Find where the given text appears and provide that cell's center as [x, y] coordinate. 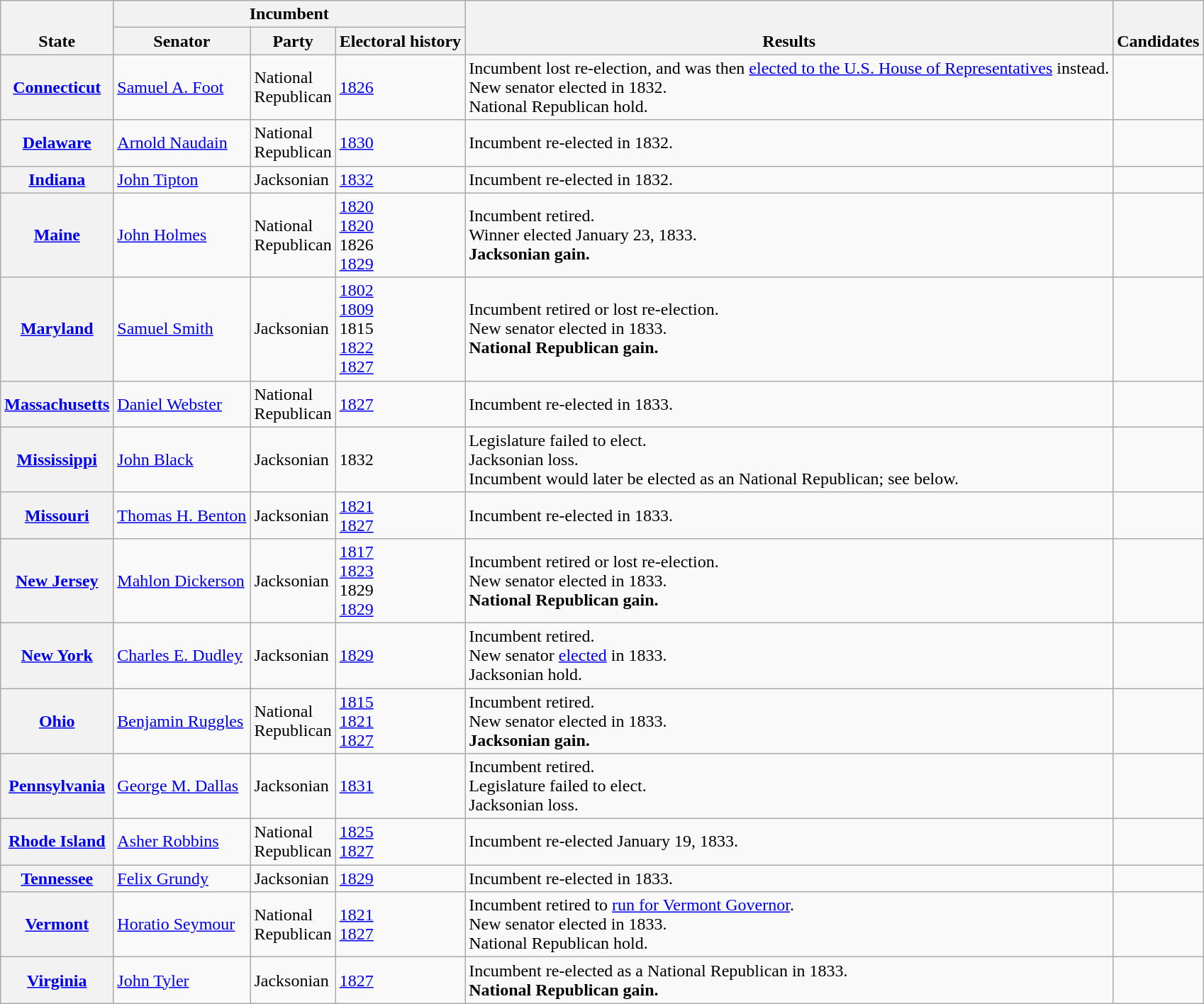
New Jersey [57, 580]
Samuel A. Foot [182, 87]
Indiana [57, 179]
Tennessee [57, 878]
Asher Robbins [182, 842]
Mahlon Dickerson [182, 580]
Incumbent lost re-election, and was then elected to the U.S. House of Representatives instead.New senator elected in 1832.National Republican hold. [789, 87]
Incumbent re-elected January 19, 1833. [789, 842]
New York [57, 655]
Incumbent retired.Winner elected January 23, 1833.Jacksonian gain. [789, 235]
Charles E. Dudley [182, 655]
Maryland [57, 329]
Candidates [1159, 28]
Vermont [57, 925]
John Tipton [182, 179]
John Black [182, 459]
Legislature failed to elect.Jacksonian loss.Incumbent would later be elected as an National Republican; see below. [789, 459]
Maine [57, 235]
181518211827 [400, 720]
Massachusetts [57, 404]
Connecticut [57, 87]
Samuel Smith [182, 329]
John Holmes [182, 235]
Incumbent retired to run for Vermont Governor.New senator elected in 1833.National Republican hold. [789, 925]
Senator [182, 41]
John Tyler [182, 980]
Pennsylvania [57, 786]
Incumbent retired.Legislature failed to elect.Jacksonian loss. [789, 786]
Mississippi [57, 459]
Incumbent [289, 14]
Virginia [57, 980]
Felix Grundy [182, 878]
Party [293, 41]
Delaware [57, 143]
Thomas H. Benton [182, 515]
Rhode Island [57, 842]
Horatio Seymour [182, 925]
1820 18201826 1829 [400, 235]
181718231829 1829 [400, 580]
1826 [400, 87]
1831 [400, 786]
Daniel Webster [182, 404]
Incumbent retired.New senator elected in 1833.Jacksonian hold. [789, 655]
Arnold Naudain [182, 143]
Incumbent re-elected as a National Republican in 1833.National Republican gain. [789, 980]
Benjamin Ruggles [182, 720]
Ohio [57, 720]
State [57, 28]
1825 1827 [400, 842]
Missouri [57, 515]
Incumbent retired.New senator elected in 1833.Jacksonian gain. [789, 720]
Electoral history [400, 41]
Results [789, 28]
1830 [400, 143]
George M. Dallas [182, 786]
180218091815 1822 1827 [400, 329]
